Output the [X, Y] coordinate of the center of the cell containing the given text.  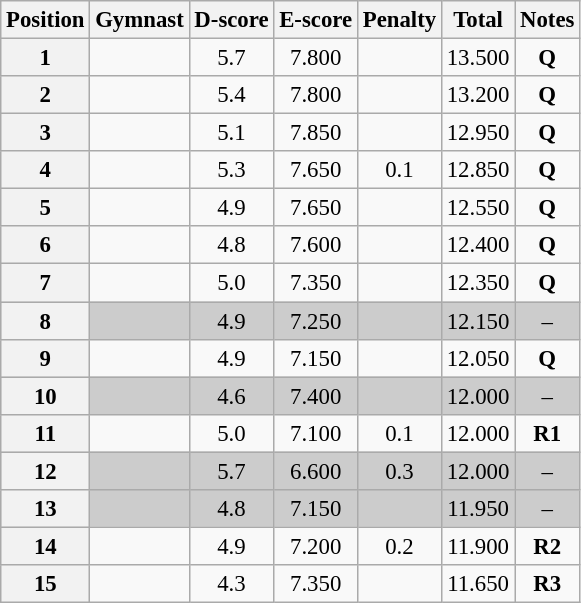
7.850 [316, 133]
7 [46, 283]
Notes [548, 20]
Total [478, 20]
5 [46, 208]
R2 [548, 546]
12.950 [478, 133]
0.2 [399, 546]
5.4 [232, 95]
7.200 [316, 546]
5.1 [232, 133]
12.150 [478, 321]
4.3 [232, 584]
2 [46, 95]
3 [46, 133]
11.950 [478, 509]
4 [46, 170]
7.250 [316, 321]
12.850 [478, 170]
12 [46, 471]
Penalty [399, 20]
10 [46, 396]
R1 [548, 433]
R3 [548, 584]
13 [46, 509]
9 [46, 358]
7.400 [316, 396]
8 [46, 321]
1 [46, 58]
13.200 [478, 95]
Position [46, 20]
12.050 [478, 358]
13.500 [478, 58]
6 [46, 245]
D-score [232, 20]
7.100 [316, 433]
11.650 [478, 584]
7.600 [316, 245]
E-score [316, 20]
15 [46, 584]
12.550 [478, 208]
5.3 [232, 170]
4.6 [232, 396]
11.900 [478, 546]
12.400 [478, 245]
14 [46, 546]
0.3 [399, 471]
12.350 [478, 283]
11 [46, 433]
6.600 [316, 471]
Gymnast [140, 20]
